For the text-containing cell, return its midpoint in (X, Y) coordinate format. 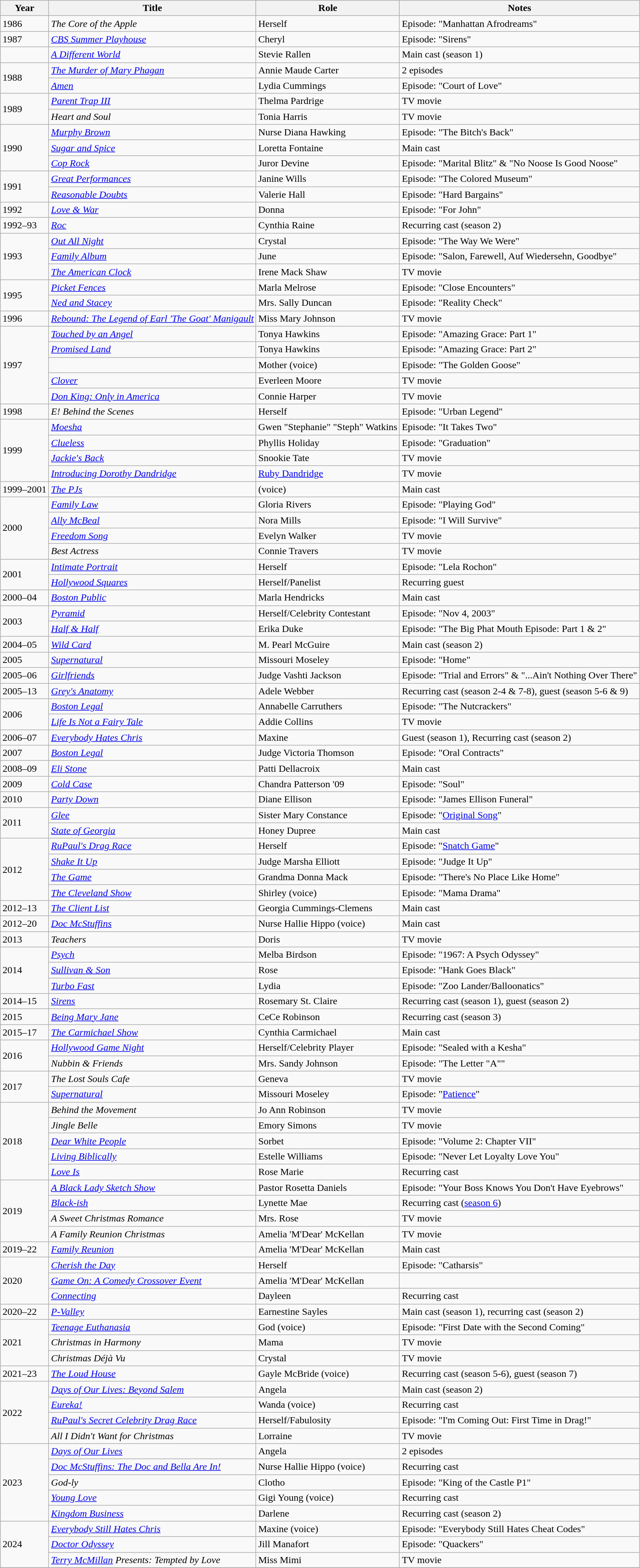
Episode: "James Ellison Funeral" (519, 799)
Episode: "Amazing Grace: Part 2" (519, 349)
Half & Half (152, 629)
Episode: "Everybody Still Hates Cheat Codes" (519, 1529)
1998 (24, 411)
Connie Travers (328, 551)
Episode: "Sirens" (519, 39)
God-ly (152, 1482)
Guest (season 1), Recurring cast (season 2) (519, 738)
Snookie Tate (328, 458)
2021–23 (24, 1374)
Episode: "Catharsis" (519, 1265)
Episode: "Zoo Lander/Balloonatics" (519, 986)
2017 (24, 1087)
Lydia (328, 986)
Jo Ann Robinson (328, 1110)
1997 (24, 365)
Recurring cast (season 1), guest (season 2) (519, 1001)
Herself/Panelist (328, 582)
Evelyn Walker (328, 536)
Life Is Not a Fairy Tale (152, 722)
P-Valley (152, 1312)
Eureka! (152, 1405)
Hollywood Squares (152, 582)
2012–13 (24, 908)
Murphy Brown (152, 132)
Chandra Patterson '09 (328, 784)
Juror Devine (328, 163)
Introducing Dorothy Dandridge (152, 474)
2000–04 (24, 598)
Ruby Dandridge (328, 474)
Episode: "1967: A Psych Odyssey" (519, 955)
Rosemary St. Claire (328, 1001)
M. Pearl McGuire (328, 644)
Eli Stone (152, 769)
Cynthia Carmichael (328, 1032)
The Client List (152, 908)
Teenage Euthanasia (152, 1327)
2007 (24, 753)
Episode: "Manhattan Afrodreams" (519, 24)
Jill Manafort (328, 1544)
All I Didn't Want for Christmas (152, 1435)
Episode: "Hank Goes Black" (519, 970)
Marla Melrose (328, 287)
Cold Case (152, 784)
Thelma Pardrige (328, 101)
Wanda (voice) (328, 1405)
Connecting (152, 1296)
Love & War (152, 210)
Episode: "Your Boss Knows You Don't Have Eyebrows" (519, 1188)
Episode: "Never Let Loyalty Love You" (519, 1156)
A Sweet Christmas Romance (152, 1219)
Days of Our Lives: Beyond Salem (152, 1389)
Freedom Song (152, 536)
Episode: "Court of Love" (519, 86)
Phyllis Holiday (328, 442)
Episode: "Soul" (519, 784)
Episode: "The Bitch's Back" (519, 132)
1992 (24, 210)
Don King: Only in America (152, 396)
Judge Vashti Jackson (328, 675)
Irene Mack Shaw (328, 272)
Glee (152, 815)
Sullivan & Son (152, 970)
2011 (24, 823)
Herself/Celebrity Player (328, 1048)
Rose (328, 970)
Family Reunion (152, 1250)
Sister Mary Constance (328, 815)
Episode: "Quackers" (519, 1544)
Nubbin & Friends (152, 1063)
Everybody Still Hates Chris (152, 1529)
2009 (24, 784)
CBS Summer Playhouse (152, 39)
2014–15 (24, 1001)
Annabelle Carruthers (328, 707)
Episode: "Trial and Errors" & "...Ain't Nothing Over There" (519, 675)
Parent Trap III (152, 101)
Episode: "The Big Phat Mouth Episode: Part 1 & 2" (519, 629)
2013 (24, 939)
Diane Ellison (328, 799)
Everleen Moore (328, 380)
2023 (24, 1482)
Main cast (season 1), recurring cast (season 2) (519, 1312)
Kingdom Business (152, 1513)
Annie Maude Carter (328, 70)
2005–13 (24, 691)
Doris (328, 939)
Tonia Harris (328, 117)
God (voice) (328, 1327)
Episode: "For John" (519, 210)
Patti Dellacroix (328, 769)
Maxine (voice) (328, 1529)
Episode: "Sealed with a Kesha" (519, 1048)
Adele Webber (328, 691)
Darlene (328, 1513)
1999–2001 (24, 489)
Boston Public (152, 598)
2008–09 (24, 769)
Valerie Hall (328, 194)
2006 (24, 714)
Janine Wills (328, 179)
The Core of the Apple (152, 24)
2010 (24, 799)
The Cleveland Show (152, 892)
The American Clock (152, 272)
2018 (24, 1141)
Estelle Williams (328, 1156)
The Loud House (152, 1374)
Donna (328, 210)
Gayle McBride (voice) (328, 1374)
Earnestine Sayles (328, 1312)
Notes (519, 8)
The Murder of Mary Phagan (152, 70)
Episode: "Original Song" (519, 815)
Ally McBeal (152, 520)
1989 (24, 109)
1999 (24, 450)
(voice) (328, 489)
Roc (152, 225)
Dear White People (152, 1141)
Episode: "The Colored Museum" (519, 179)
1988 (24, 78)
Episode: "The Way We Were" (519, 241)
Honey Dupree (328, 830)
Stevie Rallen (328, 55)
2015 (24, 1017)
Game On: A Comedy Crossover Event (152, 1281)
Loretta Fontaine (328, 148)
The Lost Souls Cafe (152, 1079)
Episode: "King of the Castle P1" (519, 1482)
2021 (24, 1343)
Touched by an Angel (152, 334)
Terry McMillan Presents: Tempted by Love (152, 1560)
Mrs. Sally Duncan (328, 303)
2014 (24, 970)
Clover (152, 380)
Episode: "Urban Legend" (519, 411)
Sugar and Spice (152, 148)
Gwen "Stephanie" "Steph" Watkins (328, 427)
Episode: "Nov 4, 2003" (519, 613)
Lorraine (328, 1435)
Mama (328, 1343)
Cynthia Raine (328, 225)
Episode: "It Takes Two" (519, 427)
June (328, 256)
Cherish the Day (152, 1265)
Judge Marsha Elliott (328, 861)
Episode: "Oral Contracts" (519, 753)
Teachers (152, 939)
Episode: "The Nutcrackers" (519, 707)
Being Mary Jane (152, 1017)
Episode: "Volume 2: Chapter VII" (519, 1141)
2024 (24, 1544)
Wild Card (152, 644)
2016 (24, 1056)
Georgia Cummings-Clemens (328, 908)
2019 (24, 1211)
2020–22 (24, 1312)
Young Love (152, 1498)
Best Actress (152, 551)
Nora Mills (328, 520)
Everybody Hates Chris (152, 738)
1987 (24, 39)
Episode: "Amazing Grace: Part 1" (519, 334)
Episode: "The Golden Goose" (519, 365)
A Family Reunion Christmas (152, 1234)
Episode: "I'm Coming Out: First Time in Drag!" (519, 1420)
Days of Our Lives (152, 1451)
Promised Land (152, 349)
Episode: "Snatch Game" (519, 846)
Recurring cast (season 6) (519, 1203)
Herself/Celebrity Contestant (328, 613)
Episode: "There's No Place Like Home" (519, 877)
Doc McStuffins: The Doc and Bella Are In! (152, 1467)
Episode: "Judge It Up" (519, 861)
Turbo Fast (152, 986)
Recurring guest (519, 582)
Moesha (152, 427)
2005 (24, 660)
Intimate Portrait (152, 567)
Geneva (328, 1079)
Jingle Belle (152, 1125)
2022 (24, 1412)
Pyramid (152, 613)
RuPaul's Drag Race (152, 846)
Gigi Young (voice) (328, 1498)
Rose Marie (328, 1172)
Reasonable Doubts (152, 194)
Family Law (152, 505)
Maxine (328, 738)
Episode: "Reality Check" (519, 303)
Jackie's Back (152, 458)
2012–20 (24, 923)
State of Georgia (152, 830)
The Carmichael Show (152, 1032)
2019–22 (24, 1250)
Pastor Rosetta Daniels (328, 1188)
Love Is (152, 1172)
Sorbet (328, 1141)
Miss Mary Johnson (328, 318)
Emory Simons (328, 1125)
A Black Lady Sketch Show (152, 1188)
Sirens (152, 1001)
Episode: "Patience" (519, 1094)
Ned and Stacey (152, 303)
1992–93 (24, 225)
Episode: "Lela Rochon" (519, 567)
Nurse Diana Hawking (328, 132)
Christmas in Harmony (152, 1343)
Mother (voice) (328, 365)
Episode: "The Letter "A"" (519, 1063)
Recurring cast (season 2-4 & 7-8), guest (season 5-6 & 9) (519, 691)
Erika Duke (328, 629)
Cop Rock (152, 163)
2003 (24, 621)
1996 (24, 318)
Episode: "Close Encounters" (519, 287)
Episode: "First Date with the Second Coming" (519, 1327)
Miss Mimi (328, 1560)
RuPaul's Secret Celebrity Drag Race (152, 1420)
Great Performances (152, 179)
Episode: "Mama Drama" (519, 892)
Lydia Cummings (328, 86)
Year (24, 8)
1986 (24, 24)
1991 (24, 186)
Role (328, 8)
2000 (24, 528)
Mrs. Sandy Johnson (328, 1063)
Behind the Movement (152, 1110)
CeCe Robinson (328, 1017)
Doctor Odyssey (152, 1544)
Grandma Donna Mack (328, 877)
Black-ish (152, 1203)
The Game (152, 877)
Grey's Anatomy (152, 691)
Gloria Rivers (328, 505)
A Different World (152, 55)
Episode: "Playing God" (519, 505)
2001 (24, 574)
Christmas Déjà Vu (152, 1358)
Lynette Mae (328, 1203)
Title (152, 8)
Psych (152, 955)
2006–07 (24, 738)
Mrs. Rose (328, 1219)
Episode: "Graduation" (519, 442)
The PJs (152, 489)
Addie Collins (328, 722)
Marla Hendricks (328, 598)
1995 (24, 295)
Party Down (152, 799)
Recurring cast (season 5-6), guest (season 7) (519, 1374)
Rebound: The Legend of Earl 'The Goat' Manigault (152, 318)
Shake It Up (152, 861)
Heart and Soul (152, 117)
Dayleen (328, 1296)
Recurring cast (season 3) (519, 1017)
2012 (24, 869)
Shirley (voice) (328, 892)
E! Behind the Scenes (152, 411)
Connie Harper (328, 396)
1990 (24, 148)
Episode: "I Will Survive" (519, 520)
Amen (152, 86)
Cheryl (328, 39)
Living Biblically (152, 1156)
Picket Fences (152, 287)
Out All Night (152, 241)
Episode: "Salon, Farewell, Auf Wiedersehn, Goodbye" (519, 256)
Hollywood Game Night (152, 1048)
Doc McStuffins (152, 923)
Family Album (152, 256)
1993 (24, 256)
Episode: "Marital Blitz" & "No Noose Is Good Noose" (519, 163)
2020 (24, 1281)
Herself/Fabulosity (328, 1420)
Clueless (152, 442)
2015–17 (24, 1032)
Clotho (328, 1482)
Episode: "Hard Bargains" (519, 194)
Main cast (season 1) (519, 55)
2004–05 (24, 644)
Episode: "Home" (519, 660)
Judge Victoria Thomson (328, 753)
Girlfriends (152, 675)
2005–06 (24, 675)
Melba Birdson (328, 955)
